Provide the [x, y] coordinate of the cell's center where the given text is located.  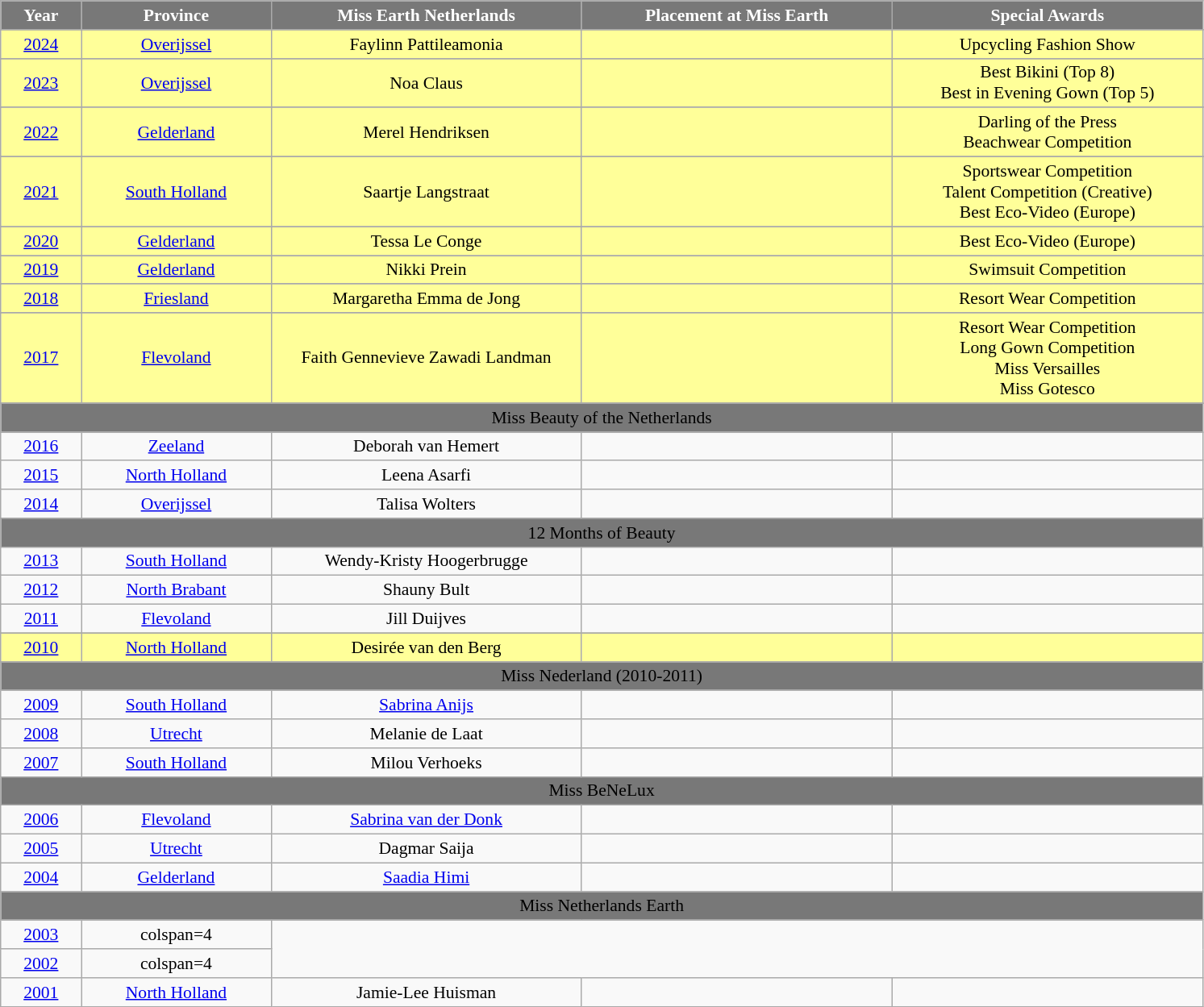
Merel Hendriksen [426, 132]
Faith Gennevieve Zawadi Landman [426, 358]
2018 [41, 299]
2017 [41, 358]
Talisa Wolters [426, 504]
Sabrina van der Donk [426, 820]
2023 [41, 82]
Best Bikini (Top 8) Best in Evening Gown (Top 5) [1047, 82]
Tessa Le Conge [426, 241]
Year [41, 15]
Darling of the Press Beachwear Competition [1047, 132]
Leena Asarfi [426, 476]
Saartje Langstraat [426, 192]
Upcycling Fashion Show [1047, 44]
Resort Wear Competition Long Gown Competition Miss Versailles Miss Gotesco [1047, 358]
2011 [41, 619]
2002 [41, 963]
Miss Beauty of the Netherlands [602, 418]
Special Awards [1047, 15]
2013 [41, 561]
Nikki Prein [426, 270]
North Brabant [176, 590]
2015 [41, 476]
Miss Nederland (2010-2011) [602, 676]
2022 [41, 132]
2007 [41, 763]
Deborah van Hemert [426, 447]
Desirée van den Berg [426, 647]
Noa Claus [426, 82]
2016 [41, 447]
2020 [41, 241]
Best Eco-Video (Europe) [1047, 241]
Miss BeNeLux [602, 791]
Jill Duijves [426, 619]
Wendy-Kristy Hoogerbrugge [426, 561]
Melanie de Laat [426, 734]
Jamie-Lee Huisman [426, 992]
Margaretha Emma de Jong [426, 299]
2012 [41, 590]
Resort Wear Competition [1047, 299]
2009 [41, 705]
2014 [41, 504]
Friesland [176, 299]
2008 [41, 734]
Dagmar Saija [426, 849]
Saadia Himi [426, 877]
Sabrina Anijs [426, 705]
Faylinn Pattileamonia [426, 44]
2010 [41, 647]
Placement at Miss Earth [737, 15]
2021 [41, 192]
2001 [41, 992]
2024 [41, 44]
Swimsuit Competition [1047, 270]
Sportswear Competition Talent Competition (Creative) Best Eco-Video (Europe) [1047, 192]
2019 [41, 270]
Milou Verhoeks [426, 763]
Province [176, 15]
12 Months of Beauty [602, 533]
Shauny Bult [426, 590]
2006 [41, 820]
2004 [41, 877]
Miss Earth Netherlands [426, 15]
2003 [41, 935]
Miss Netherlands Earth [602, 906]
2005 [41, 849]
Zeeland [176, 447]
